Provide the [X, Y] coordinate of the cell's center where the given text is located.  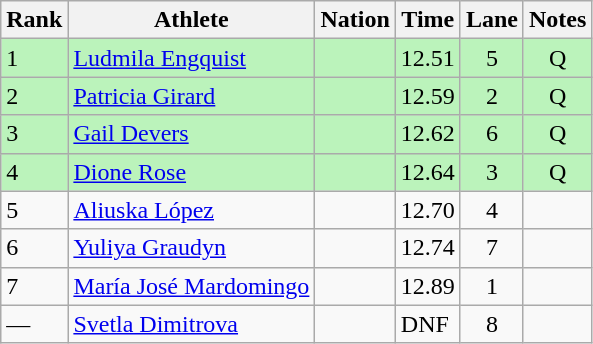
Svetla Dimitrova [192, 324]
Ludmila Engquist [192, 58]
Aliuska López [192, 210]
Gail Devers [192, 134]
12.64 [428, 172]
Dione Rose [192, 172]
— [34, 324]
Rank [34, 20]
DNF [428, 324]
Athlete [192, 20]
12.62 [428, 134]
Lane [492, 20]
Nation [355, 20]
12.74 [428, 248]
12.70 [428, 210]
Yuliya Graudyn [192, 248]
12.51 [428, 58]
Time [428, 20]
Patricia Girard [192, 96]
8 [492, 324]
12.59 [428, 96]
Notes [557, 20]
12.89 [428, 286]
María José Mardomingo [192, 286]
